Capture the cell that displays the provided text and extract its [X, Y] central coordinate. 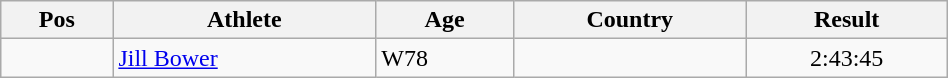
2:43:45 [846, 58]
Pos [57, 20]
W78 [445, 58]
Athlete [244, 20]
Age [445, 20]
Jill Bower [244, 58]
Country [630, 20]
Result [846, 20]
